Output the [X, Y] coordinate of the center of the cell containing the given text.  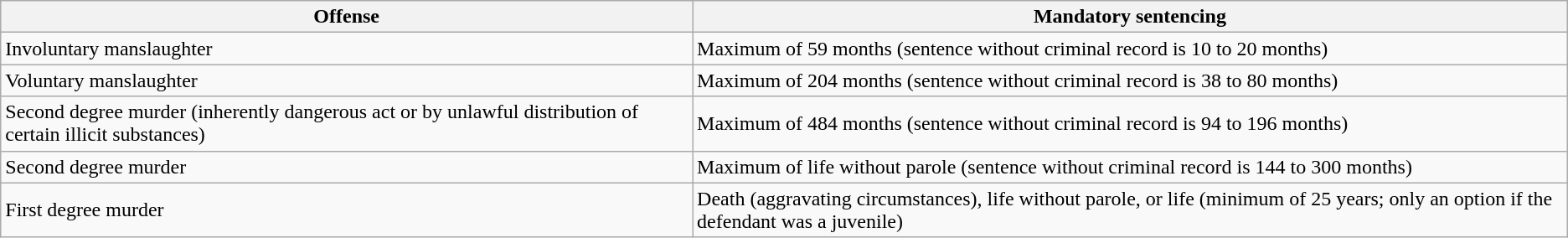
Maximum of 204 months (sentence without criminal record is 38 to 80 months) [1131, 80]
Maximum of life without parole (sentence without criminal record is 144 to 300 months) [1131, 167]
Voluntary manslaughter [347, 80]
Offense [347, 17]
First degree murder [347, 210]
Involuntary manslaughter [347, 49]
Maximum of 484 months (sentence without criminal record is 94 to 196 months) [1131, 124]
Second degree murder [347, 167]
Maximum of 59 months (sentence without criminal record is 10 to 20 months) [1131, 49]
Death (aggravating circumstances), life without parole, or life (minimum of 25 years; only an option if the defendant was a juvenile) [1131, 210]
Second degree murder (inherently dangerous act or by unlawful distribution of certain illicit substances) [347, 124]
Mandatory sentencing [1131, 17]
